Capture the cell that displays the provided text and extract its (x, y) central coordinate. 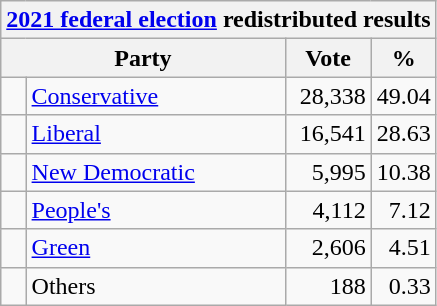
28,338 (328, 96)
0.33 (404, 286)
4,112 (328, 210)
New Democratic (156, 172)
7.12 (404, 210)
% (404, 58)
People's (156, 210)
188 (328, 286)
49.04 (404, 96)
Vote (328, 58)
28.63 (404, 134)
Party (143, 58)
10.38 (404, 172)
5,995 (328, 172)
Green (156, 248)
Liberal (156, 134)
4.51 (404, 248)
2,606 (328, 248)
16,541 (328, 134)
Others (156, 286)
2021 federal election redistributed results (218, 20)
Conservative (156, 96)
